Provide the (X, Y) coordinate of the cell's center where the given text is located.  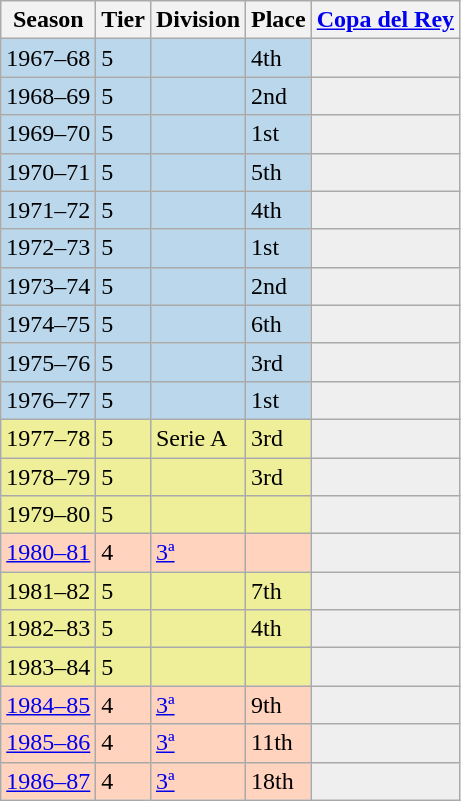
1968–69 (48, 96)
1985–86 (48, 743)
1986–87 (48, 781)
Copa del Rey (385, 20)
Tier (124, 20)
1977–78 (48, 438)
1975–76 (48, 362)
18th (279, 781)
1982–83 (48, 629)
5th (279, 172)
1983–84 (48, 667)
7th (279, 591)
1980–81 (48, 553)
1970–71 (48, 172)
11th (279, 743)
1971–72 (48, 210)
1981–82 (48, 591)
6th (279, 324)
1969–70 (48, 134)
1979–80 (48, 515)
1978–79 (48, 477)
Season (48, 20)
1972–73 (48, 248)
1973–74 (48, 286)
1976–77 (48, 400)
Place (279, 20)
9th (279, 705)
1984–85 (48, 705)
1967–68 (48, 58)
1974–75 (48, 324)
Division (198, 20)
Serie A (198, 438)
